Provide the (x, y) coordinate of the cell's center where the given text is located.  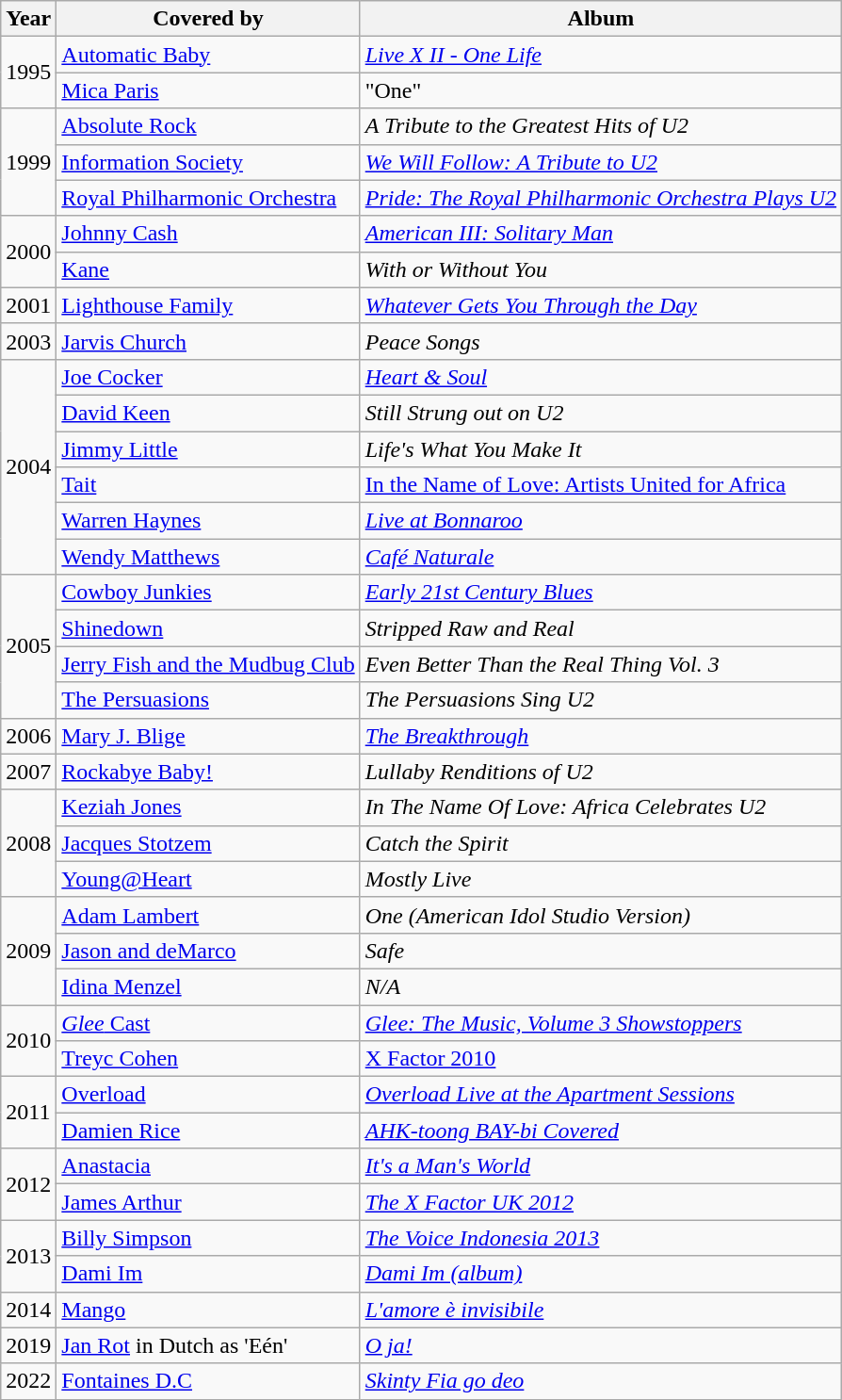
The X Factor UK 2012 (601, 1202)
2006 (28, 736)
Glee Cast (208, 1022)
Pride: The Royal Philharmonic Orchestra Plays U2 (601, 198)
Dami Im (208, 1274)
Glee: The Music, Volume 3 Showstoppers (601, 1022)
Absolute Rock (208, 126)
2013 (28, 1256)
2010 (28, 1040)
Jerry Fish and the Mudbug Club (208, 664)
Stripped Raw and Real (601, 628)
Safe (601, 951)
Keziah Jones (208, 807)
Cowboy Junkies (208, 593)
AHK-toong BAY-bi Covered (601, 1131)
"One" (601, 90)
Wendy Matthews (208, 557)
Covered by (208, 19)
Joe Cocker (208, 377)
Mary J. Blige (208, 736)
David Keen (208, 413)
Adam Lambert (208, 915)
Still Strung out on U2 (601, 413)
The Voice Indonesia 2013 (601, 1238)
Royal Philharmonic Orchestra (208, 198)
Whatever Gets You Through the Day (601, 305)
1995 (28, 73)
Kane (208, 269)
Mango (208, 1310)
Jason and deMarco (208, 951)
Live at Bonnaroo (601, 521)
A Tribute to the Greatest Hits of U2 (601, 126)
Shinedown (208, 628)
1999 (28, 162)
Catch the Spirit (601, 843)
2012 (28, 1184)
With or Without You (601, 269)
2022 (28, 1381)
Jan Rot in Dutch as 'Eén' (208, 1345)
The Persuasions Sing U2 (601, 700)
Anastacia (208, 1166)
Skinty Fia go deo (601, 1381)
Jacques Stotzem (208, 843)
Mostly Live (601, 879)
Lighthouse Family (208, 305)
Life's What You Make It (601, 449)
Year (28, 19)
2004 (28, 466)
Damien Rice (208, 1131)
Young@Heart (208, 879)
One (American Idol Studio Version) (601, 915)
The Persuasions (208, 700)
Dami Im (album) (601, 1274)
O ja! (601, 1345)
Warren Haynes (208, 521)
Café Naturale (601, 557)
Overload Live at the Apartment Sessions (601, 1095)
In The Name Of Love: Africa Celebrates U2 (601, 807)
Album (601, 19)
Treyc Cohen (208, 1059)
Johnny Cash (208, 234)
N/A (601, 986)
American III: Solitary Man (601, 234)
2001 (28, 305)
Overload (208, 1095)
Even Better Than the Real Thing Vol. 3 (601, 664)
L'amore è invisibile (601, 1310)
Live X II - One Life (601, 55)
Billy Simpson (208, 1238)
In the Name of Love: Artists United for Africa (601, 485)
2011 (28, 1113)
It's a Man's World (601, 1166)
Information Society (208, 162)
Jimmy Little (208, 449)
The Breakthrough (601, 736)
Tait (208, 485)
2003 (28, 341)
James Arthur (208, 1202)
Heart & Soul (601, 377)
2000 (28, 252)
2019 (28, 1345)
2008 (28, 843)
Rockabye Baby! (208, 772)
2005 (28, 646)
Jarvis Church (208, 341)
Lullaby Renditions of U2 (601, 772)
2014 (28, 1310)
2009 (28, 951)
X Factor 2010 (601, 1059)
Fontaines D.C (208, 1381)
We Will Follow: A Tribute to U2 (601, 162)
Peace Songs (601, 341)
Early 21st Century Blues (601, 593)
Mica Paris (208, 90)
Idina Menzel (208, 986)
2007 (28, 772)
Automatic Baby (208, 55)
